For the text-containing cell, return its midpoint in (x, y) coordinate format. 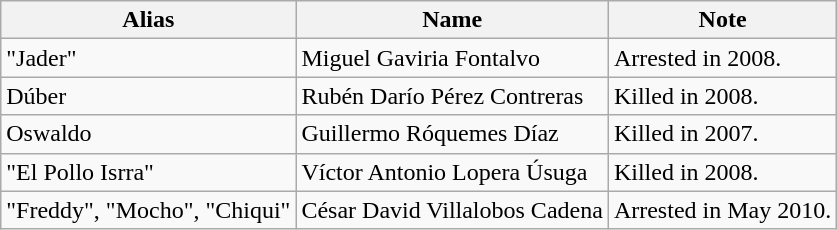
Alias (148, 20)
Miguel Gaviria Fontalvo (452, 58)
"Freddy", "Mocho", "Chiqui" (148, 210)
"Jader" (148, 58)
Killed in 2007. (722, 134)
Name (452, 20)
Dúber (148, 96)
Note (722, 20)
"El Pollo Isrra" (148, 172)
Arrested in 2008. (722, 58)
Arrested in May 2010. (722, 210)
Víctor Antonio Lopera Úsuga (452, 172)
César David Villalobos Cadena (452, 210)
Oswaldo (148, 134)
Guillermo Róquemes Díaz (452, 134)
Rubén Darío Pérez Contreras (452, 96)
